Return (X, Y) of the center of cell containing provided text 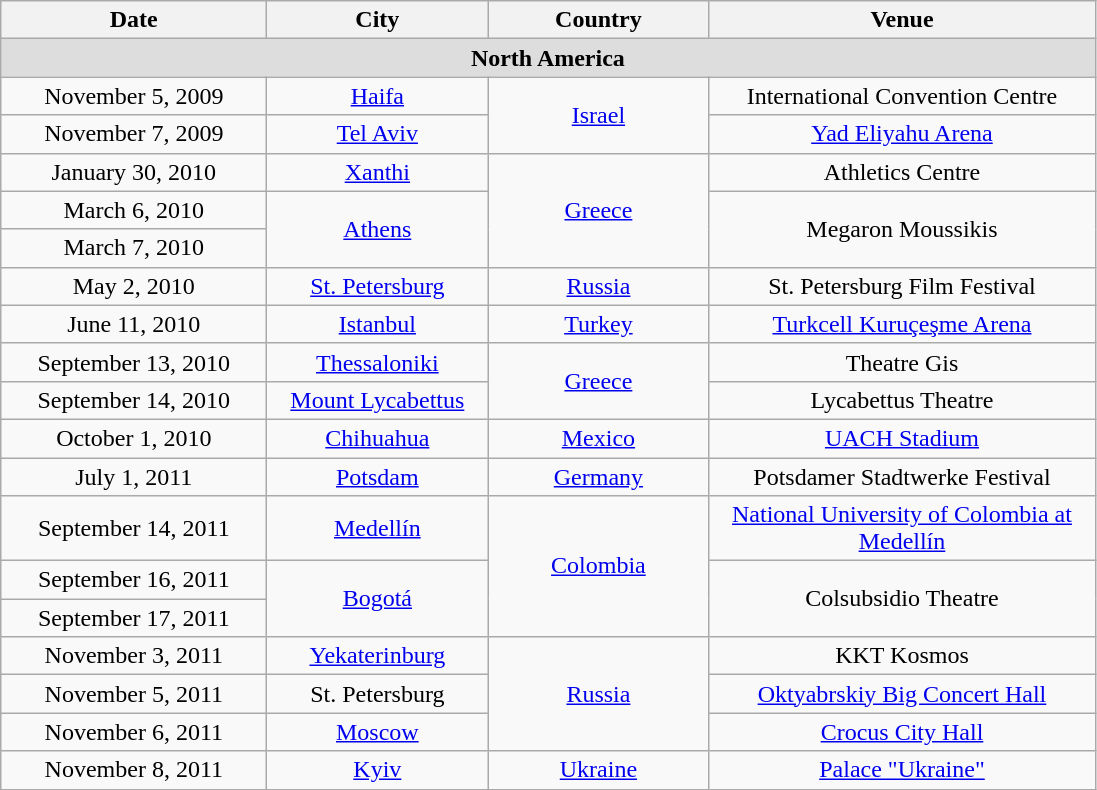
November 6, 2011 (134, 732)
St. Petersburg Film Festival (902, 286)
November 5, 2009 (134, 96)
November 7, 2009 (134, 134)
Germany (598, 477)
North America (548, 58)
Turkcell Kuruçeşme Arena (902, 324)
KKT Kosmos (902, 656)
Kyiv (378, 770)
Colombia (598, 566)
Tel Aviv (378, 134)
Xanthi (378, 172)
November 5, 2011 (134, 694)
Athens (378, 229)
Moscow (378, 732)
Ukraine (598, 770)
Turkey (598, 324)
Mexico (598, 438)
Lycabettus Theatre (902, 400)
Crocus City Hall (902, 732)
Haifa (378, 96)
September 16, 2011 (134, 580)
Athletics Centre (902, 172)
September 17, 2011 (134, 618)
September 14, 2010 (134, 400)
November 8, 2011 (134, 770)
Thessaloniki (378, 362)
May 2, 2010 (134, 286)
National University of Colombia at Medellín (902, 528)
March 7, 2010 (134, 248)
Chihuahua (378, 438)
Megaron Moussikis (902, 229)
Venue (902, 20)
International Convention Centre (902, 96)
UACH Stadium (902, 438)
Potsdam (378, 477)
Istanbul (378, 324)
June 11, 2010 (134, 324)
October 1, 2010 (134, 438)
City (378, 20)
November 3, 2011 (134, 656)
July 1, 2011 (134, 477)
Theatre Gis (902, 362)
Bogotá (378, 599)
Date (134, 20)
September 14, 2011 (134, 528)
Palace "Ukraine" (902, 770)
Medellín (378, 528)
Oktyabrskiy Big Concert Hall (902, 694)
Israel (598, 115)
Country (598, 20)
Colsubsidio Theatre (902, 599)
January 30, 2010 (134, 172)
March 6, 2010 (134, 210)
Potsdamer Stadtwerke Festival (902, 477)
September 13, 2010 (134, 362)
Mount Lycabettus (378, 400)
Yad Eliyahu Arena (902, 134)
Yekaterinburg (378, 656)
